Scan for the cell matching the given text and deliver its (X, Y) coordinate at center. 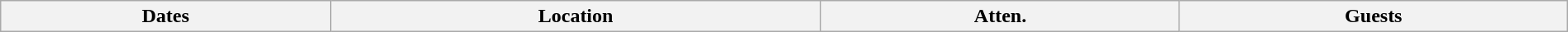
Atten. (1001, 16)
Location (576, 16)
Dates (165, 16)
Guests (1373, 16)
